For the text-containing cell, return its midpoint in (X, Y) coordinate format. 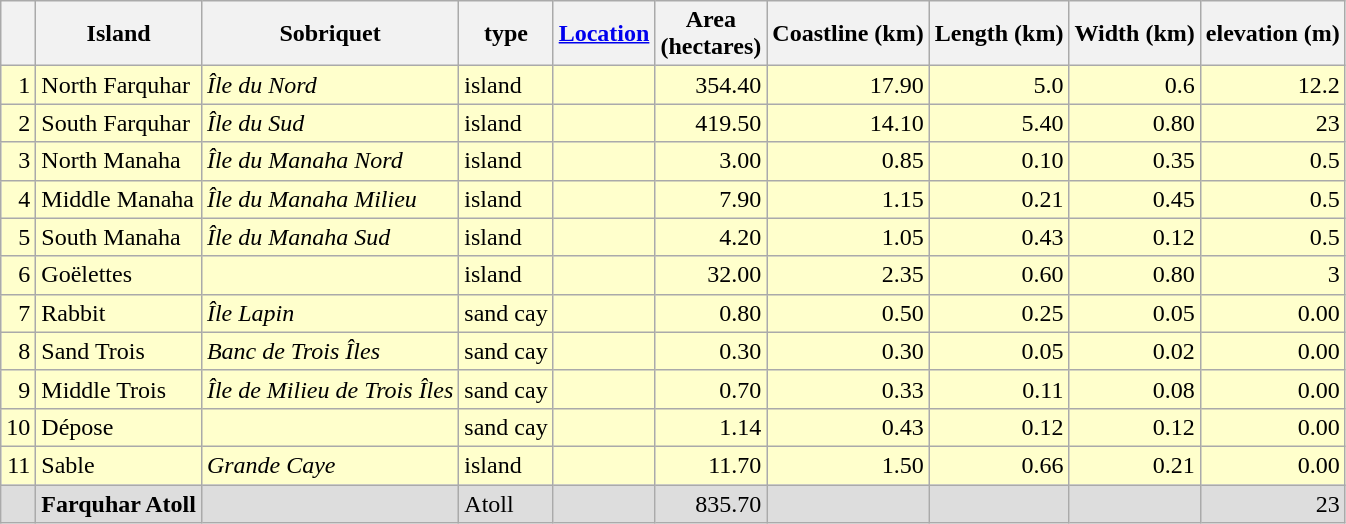
0.33 (848, 389)
8 (18, 351)
Middle Trois (119, 389)
0.35 (1134, 161)
1 (18, 85)
South Manaha (119, 237)
0.50 (848, 313)
Farquhar Atoll (119, 503)
type (506, 34)
0.08 (1134, 389)
835.70 (711, 503)
419.50 (711, 123)
0.45 (1134, 199)
0.25 (999, 313)
2 (18, 123)
9 (18, 389)
5 (18, 237)
Île du Sud (330, 123)
0.6 (1134, 85)
Location (604, 34)
7.90 (711, 199)
Île du Manaha Milieu (330, 199)
Middle Manaha (119, 199)
6 (18, 275)
Island (119, 34)
Île Lapin (330, 313)
0.10 (999, 161)
0.11 (999, 389)
4.20 (711, 237)
3.00 (711, 161)
elevation (m) (1272, 34)
North Manaha (119, 161)
1.05 (848, 237)
32.00 (711, 275)
Sable (119, 465)
10 (18, 427)
Grande Caye (330, 465)
14.10 (848, 123)
4 (18, 199)
Île du Manaha Sud (330, 237)
0.02 (1134, 351)
Île du Nord (330, 85)
5.40 (999, 123)
Width (km) (1134, 34)
12.2 (1272, 85)
Goëlettes (119, 275)
0.66 (999, 465)
Rabbit (119, 313)
11.70 (711, 465)
2.35 (848, 275)
South Farquhar (119, 123)
Area(hectares) (711, 34)
1.15 (848, 199)
7 (18, 313)
Atoll (506, 503)
11 (18, 465)
0.85 (848, 161)
0.60 (999, 275)
0.70 (711, 389)
Île de Milieu de Trois Îles (330, 389)
5.0 (999, 85)
1.14 (711, 427)
354.40 (711, 85)
Banc de Trois Îles (330, 351)
1.50 (848, 465)
17.90 (848, 85)
Dépose (119, 427)
North Farquhar (119, 85)
Coastline (km) (848, 34)
Sobriquet (330, 34)
Length (km) (999, 34)
Île du Manaha Nord (330, 161)
Sand Trois (119, 351)
